Provide the (x, y) coordinate of the cell's center where the given text is located.  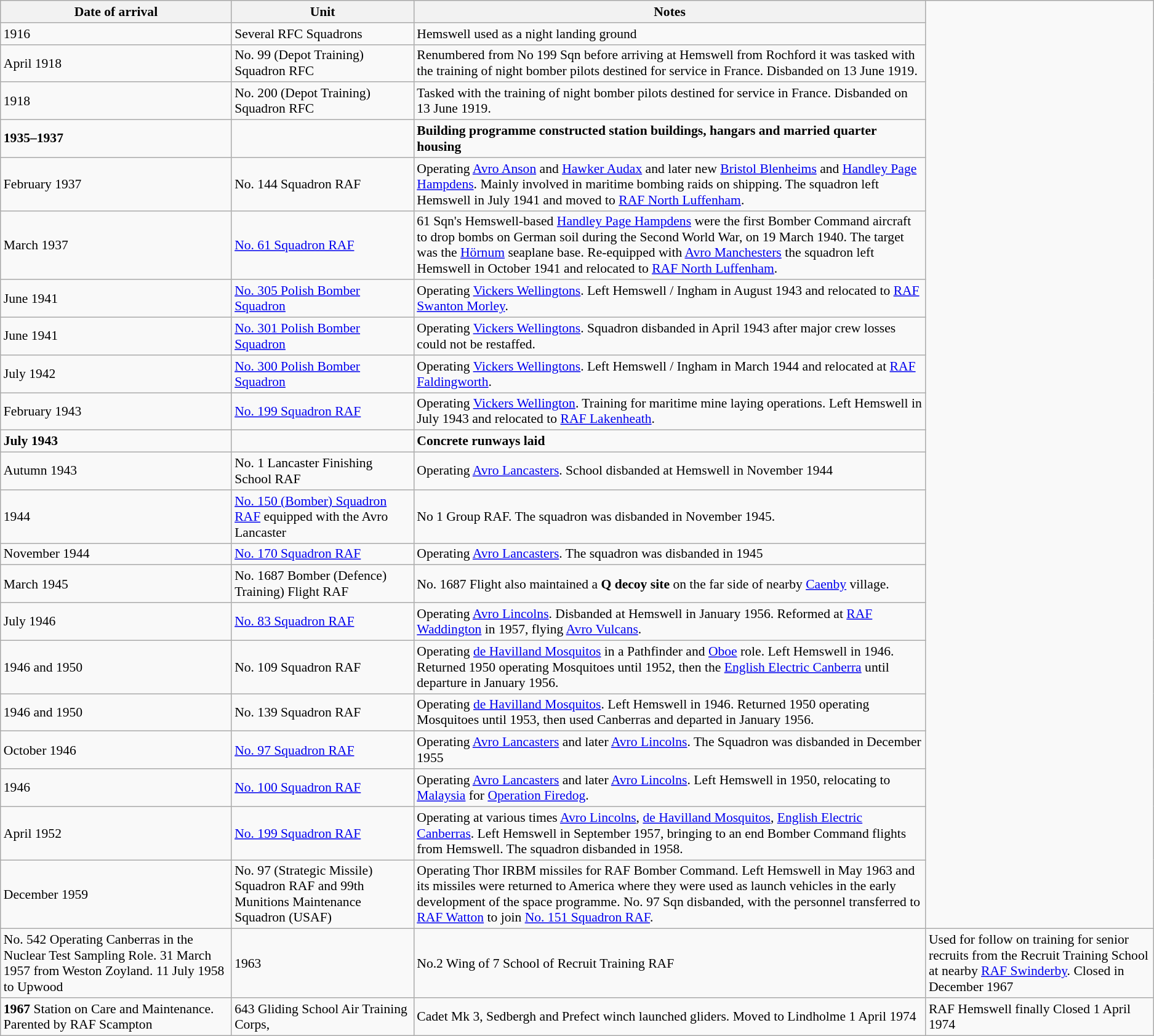
Operating Avro Lancasters. School disbanded at Hemswell in November 1944 (670, 472)
Tasked with the training of night bomber pilots destined for service in France. Disbanded on 13 June 1919. (670, 101)
Operating Avro Lancasters and later Avro Lincolns. The Squadron was disbanded in December 1955 (670, 750)
Operating Vickers Wellington. Training for maritime mine laying operations. Left Hemswell in July 1943 and relocated to RAF Lakenheath. (670, 411)
No. 144 Squadron RAF (323, 185)
RAF Hemswell finally Closed 1 April 1974 (1040, 1017)
April 1952 (116, 833)
No 1 Group RAF. The squadron was disbanded in November 1945. (670, 517)
1946 (116, 788)
November 1944 (116, 554)
1935–1937 (116, 139)
No. 100 Squadron RAF (323, 788)
No. 305 Polish Bomber Squadron (323, 299)
Unit (323, 12)
No. 1687 Bomber (Defence) Training) Flight RAF (323, 584)
Several RFC Squadrons (323, 34)
July 1942 (116, 374)
No. 301 Polish Bomber Squadron (323, 336)
Operating Vickers Wellingtons. Left Hemswell / Ingham in August 1943 and relocated to RAF Swanton Morley. (670, 299)
Used for follow on training for senior recruits from the Recruit Training School at nearby RAF Swinderby. Closed in December 1967 (1040, 963)
February 1943 (116, 411)
643 Gliding School Air Training Corps, (323, 1017)
July 1943 (116, 441)
No.2 Wing of 7 School of Recruit Training RAF (670, 963)
No. 83 Squadron RAF (323, 622)
Operating Avro Lincolns. Disbanded at Hemswell in January 1956. Reformed at RAF Waddington in 1957, flying Avro Vulcans. (670, 622)
1916 (116, 34)
No. 99 (Depot Training) Squadron RFC (323, 63)
No. 150 (Bomber) Squadron RAF equipped with the Avro Lancaster (323, 517)
March 1937 (116, 245)
Operating Vickers Wellingtons. Left Hemswell / Ingham in March 1944 and relocated at RAF Faldingworth. (670, 374)
No. 139 Squadron RAF (323, 713)
No. 170 Squadron RAF (323, 554)
Date of arrival (116, 12)
No. 97 (Strategic Missile) Squadron RAF and 99th Munitions Maintenance Squadron (USAF) (323, 894)
April 1918 (116, 63)
Building programme constructed station buildings, hangars and married quarter housing (670, 139)
Notes (670, 12)
1944 (116, 517)
No. 61 Squadron RAF (323, 245)
Autumn 1943 (116, 472)
1967 Station on Care and Maintenance. Parented by RAF Scampton (116, 1017)
No. 109 Squadron RAF (323, 667)
Operating Avro Lancasters. The squadron was disbanded in 1945 (670, 554)
Operating Vickers Wellingtons. Squadron disbanded in April 1943 after major crew losses could not be restaffed. (670, 336)
1963 (323, 963)
Cadet Mk 3, Sedbergh and Prefect winch launched gliders. Moved to Lindholme 1 April 1974 (670, 1017)
Hemswell used as a night landing ground (670, 34)
No. 300 Polish Bomber Squadron (323, 374)
Concrete runways laid (670, 441)
No. 1687 Flight also maintained a Q decoy site on the far side of nearby Caenby village. (670, 584)
Operating Avro Lancasters and later Avro Lincolns. Left Hemswell in 1950, relocating to Malaysia for Operation Firedog. (670, 788)
No. 200 (Depot Training) Squadron RFC (323, 101)
1918 (116, 101)
February 1937 (116, 185)
July 1946 (116, 622)
October 1946 (116, 750)
March 1945 (116, 584)
No. 97 Squadron RAF (323, 750)
No. 1 Lancaster Finishing School RAF (323, 472)
No. 542 Operating Canberras in the Nuclear Test Sampling Role. 31 March 1957 from Weston Zoyland. 11 July 1958 to Upwood (116, 963)
December 1959 (116, 894)
